Extract the (X, Y) coordinate from the center of the cell holding the provided text.  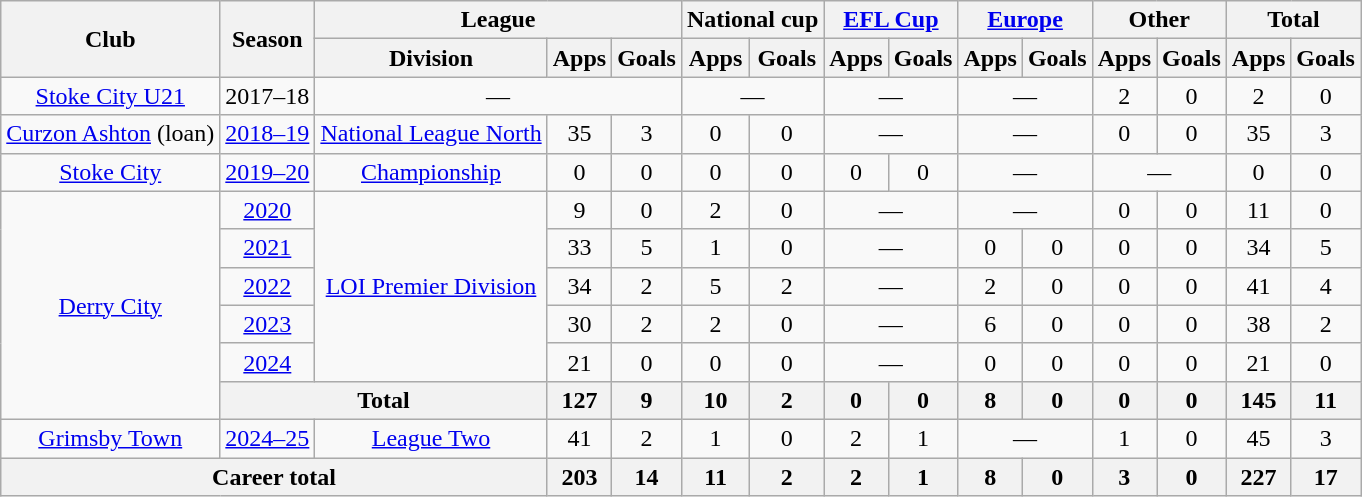
Other (1159, 20)
2021 (268, 248)
2018–19 (268, 134)
145 (1258, 400)
10 (715, 400)
National cup (752, 20)
2019–20 (268, 172)
Stoke City (110, 172)
LOI Premier Division (431, 286)
2024–25 (268, 438)
4 (1326, 286)
30 (579, 324)
6 (990, 324)
Club (110, 39)
Division (431, 58)
33 (579, 248)
Season (268, 39)
National League North (431, 134)
2024 (268, 362)
Stoke City U21 (110, 96)
2022 (268, 286)
2023 (268, 324)
127 (579, 400)
203 (579, 477)
Championship (431, 172)
Europe (1025, 20)
Grimsby Town (110, 438)
Curzon Ashton (loan) (110, 134)
227 (1258, 477)
EFL Cup (891, 20)
17 (1326, 477)
Career total (274, 477)
2020 (268, 210)
Derry City (110, 305)
14 (647, 477)
38 (1258, 324)
2017–18 (268, 96)
League Two (431, 438)
45 (1258, 438)
League (498, 20)
